Capture the cell that displays the provided text and extract its [X, Y] central coordinate. 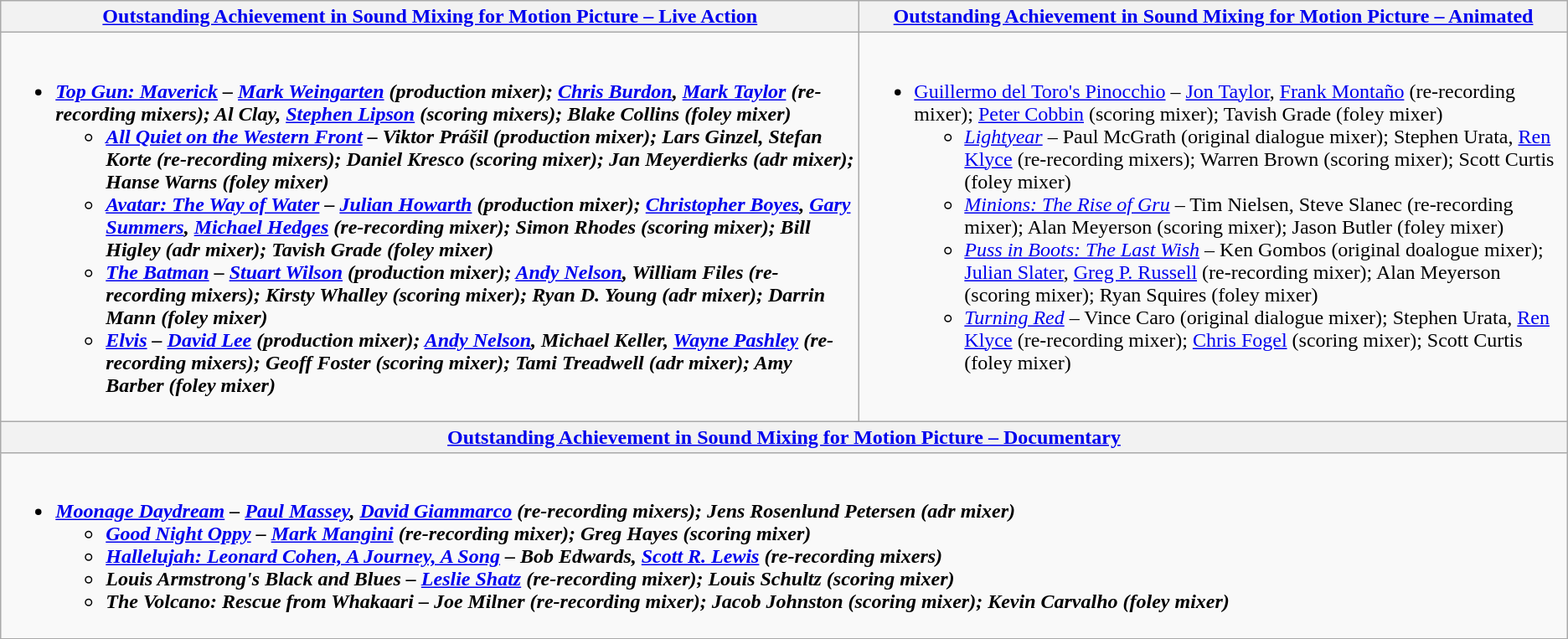
Outstanding Achievement in Sound Mixing for Motion Picture – Animated [1213, 17]
Outstanding Achievement in Sound Mixing for Motion Picture – Documentary [784, 437]
Outstanding Achievement in Sound Mixing for Motion Picture – Live Action [431, 17]
